Return [x, y] of the center of cell containing provided text 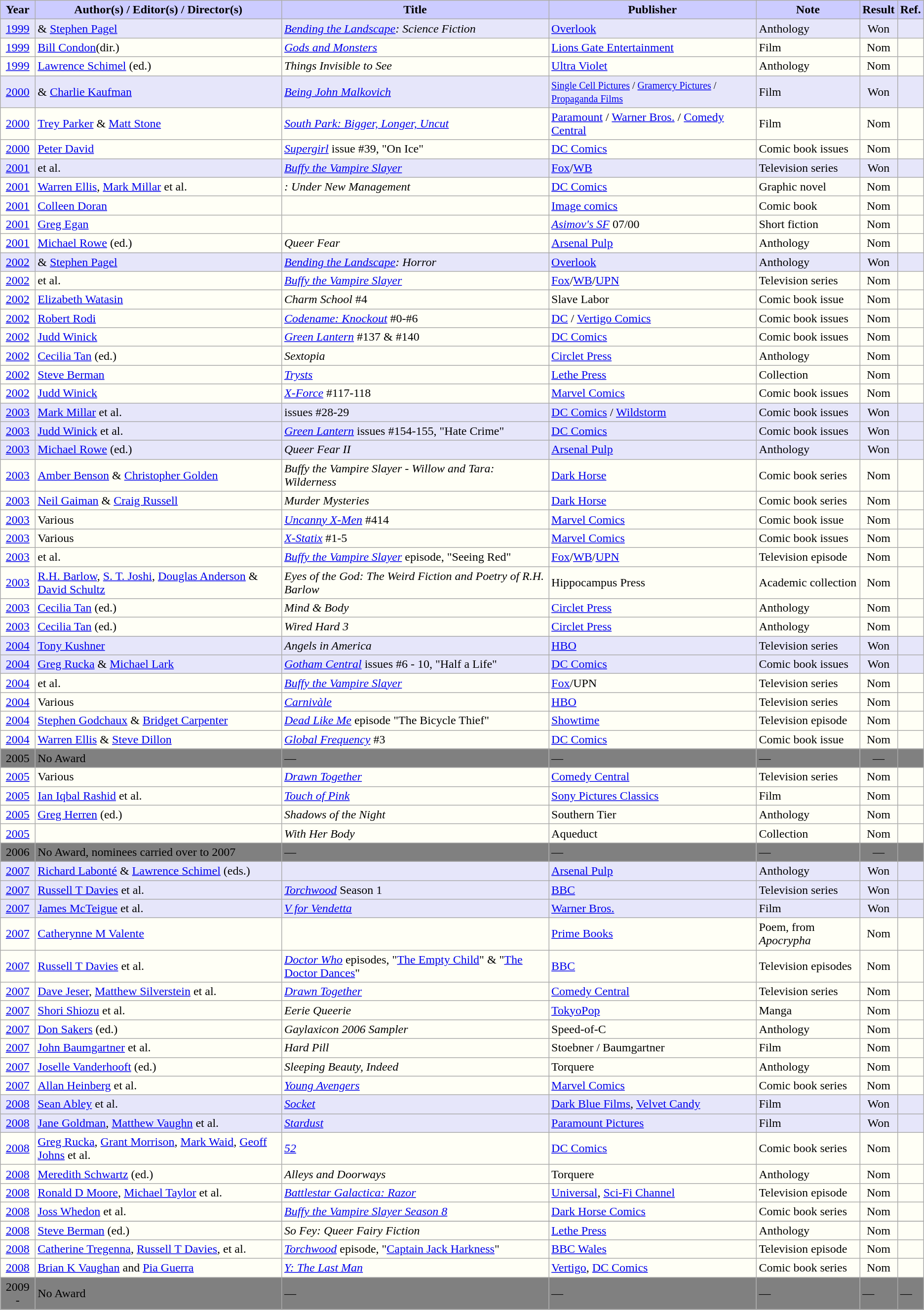
Joss Whedon et al. [158, 1211]
Catherynne M Valente [158, 934]
Sean Abley et al. [158, 1104]
Lawrence Schimel (ed.) [158, 66]
& Charlie Kaufman [158, 92]
Global Frequency #3 [415, 739]
Buffy the Vampire Slayer - Willow and Tara: Wilderness [415, 475]
Catherine Tregenna, Russell T Davies, et al. [158, 1249]
Jane Goldman, Matthew Vaughn et al. [158, 1123]
Southern Tier [653, 814]
Buffy the Vampire Slayer episode, "Seeing Red" [415, 557]
Colleen Doran [158, 205]
Dark Blue Films, Velvet Candy [653, 1104]
: Under New Management [415, 187]
So Fey: Queer Fairy Fiction [415, 1231]
Aqueduct [653, 833]
Paramount / Warner Bros. / Comedy Central [653, 123]
Brian K Vaughan and Pia Guerra [158, 1268]
Year [18, 10]
Greg Egan [158, 224]
South Park: Bigger, Longer, Uncut [415, 123]
Peter David [158, 149]
Murder Mysteries [415, 501]
Comic book [808, 205]
James McTeigue et al. [158, 909]
Robert Rodi [158, 318]
Steve Berman (ed.) [158, 1231]
Supergirl issue #39, "On Ice" [415, 149]
2009 - [18, 1293]
Alleys and Doorways [415, 1174]
Short fiction [808, 224]
Neil Gaiman & Craig Russell [158, 501]
Shadows of the Night [415, 814]
Warren Ellis & Steve Dillon [158, 739]
Torchwood Season 1 [415, 890]
Hard Pill [415, 1048]
Bill Condon(dir.) [158, 47]
Trysts [415, 375]
John Baumgartner et al. [158, 1048]
TokyoPop [653, 1010]
Y: The Last Man [415, 1268]
Uncanny X-Men #414 [415, 519]
Graphic novel [808, 187]
Single Cell Pictures / Gramercy Pictures / Propaganda Films [653, 92]
issues #28-29 [415, 412]
X-Force #117-118 [415, 393]
Speed-of-C [653, 1029]
Green Lantern #137 & #140 [415, 337]
Amber Benson & Christopher Golden [158, 475]
Steve Berman [158, 375]
Television episodes [808, 966]
Shori Shiozu et al. [158, 1010]
Mind & Body [415, 608]
Ultra Violet [653, 66]
Allan Heinberg et al. [158, 1085]
Doctor Who episodes, "The Empty Child" & "The Doctor Dances" [415, 966]
Touch of Pink [415, 796]
Paramount Pictures [653, 1123]
Gaylaxicon 2006 Sampler [415, 1029]
Trey Parker & Matt Stone [158, 123]
Sleeping Beauty, Indeed [415, 1067]
Green Lantern issues #154-155, "Hate Crime" [415, 431]
Wired Hard 3 [415, 627]
Sextopia [415, 356]
Codename: Knockout #0-#6 [415, 318]
With Her Body [415, 833]
Author(s) / Editor(s) / Director(s) [158, 10]
Eyes of the God: The Weird Fiction and Poetry of R.H. Barlow [415, 582]
Gotham Central issues #6 - 10, "Half a Life" [415, 664]
Torchwood episode, "Captain Jack Harkness" [415, 1249]
Being John Malkovich [415, 92]
Poem, from Apocrypha [808, 934]
Stephen Godchaux & Bridget Carpenter [158, 721]
Stardust [415, 1123]
Gods and Monsters [415, 47]
Tony Kushner [158, 646]
Charm School #4 [415, 300]
Greg Herren (ed.) [158, 814]
Bending the Landscape: Horror [415, 262]
Stoebner / Baumgartner [653, 1048]
Joselle Vanderhooft (ed.) [158, 1067]
Publisher [653, 10]
Socket [415, 1104]
DC Comics / Wildstorm [653, 412]
Buffy the Vampire Slayer Season 8 [415, 1211]
Dave Jeser, Matthew Silverstein et al. [158, 992]
Dead Like Me episode "The Bicycle Thief" [415, 721]
Asimov's SF 07/00 [653, 224]
Fox/UPN [653, 683]
Meredith Schwartz (ed.) [158, 1174]
Young Avengers [415, 1085]
Ref. [910, 10]
R.H. Barlow, S. T. Joshi, Douglas Anderson & David Schultz [158, 582]
2006 [18, 852]
Slave Labor [653, 300]
Greg Rucka & Michael Lark [158, 664]
Dark Horse Comics [653, 1211]
Ronald D Moore, Michael Taylor et al. [158, 1193]
Showtime [653, 721]
Angels in America [415, 646]
Carnivàle [415, 702]
Warren Ellis, Mark Millar et al. [158, 187]
Things Invisible to See [415, 66]
Judd Winick et al. [158, 431]
Battlestar Galactica: Razor [415, 1193]
Ian Iqbal Rashid et al. [158, 796]
Prime Books [653, 934]
BBC Wales [653, 1249]
Don Sakers (ed.) [158, 1029]
DC / Vertigo Comics [653, 318]
Eerie Queerie [415, 1010]
X-Statix #1-5 [415, 538]
Academic collection [808, 582]
Queer Fear [415, 243]
No Award, nominees carried over to 2007 [158, 852]
V for Vendetta [415, 909]
Fox/WB [653, 168]
Image comics [653, 205]
Greg Rucka, Grant Morrison, Mark Waid, Geoff Johns et al. [158, 1148]
Title [415, 10]
Richard Labonté & Lawrence Schimel (eds.) [158, 871]
Queer Fear II [415, 450]
Hippocampus Press [653, 582]
Lions Gate Entertainment [653, 47]
52 [415, 1148]
Sony Pictures Classics [653, 796]
Note [808, 10]
Bending the Landscape: Science Fiction [415, 29]
Warner Bros. [653, 909]
Vertigo, DC Comics [653, 1268]
Elizabeth Watasin [158, 300]
Mark Millar et al. [158, 412]
Result [879, 10]
Manga [808, 1010]
Universal, Sci-Fi Channel [653, 1193]
